Provide the [X, Y] coordinate of the cell's center where the given text is located.  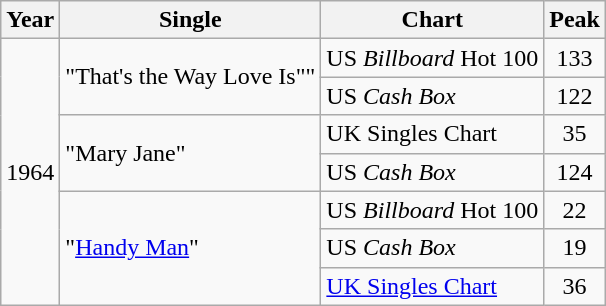
19 [575, 248]
Year [30, 20]
"Handy Man" [190, 248]
22 [575, 210]
"That's the Way Love Is"" [190, 77]
124 [575, 172]
Chart [432, 20]
Peak [575, 20]
1964 [30, 172]
35 [575, 134]
122 [575, 96]
Single [190, 20]
133 [575, 58]
"Mary Jane" [190, 153]
36 [575, 286]
